From the cell containing the given text, extract its center point as [x, y] coordinate. 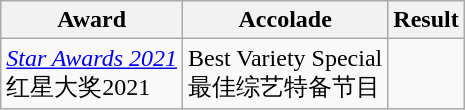
Result [426, 20]
Accolade [286, 20]
Award [92, 20]
Star Awards 2021红星大奖2021 [92, 74]
Best Variety Special最佳综艺特备节目 [286, 74]
